Locate the cell with the specified text and output its (X, Y) center coordinate. 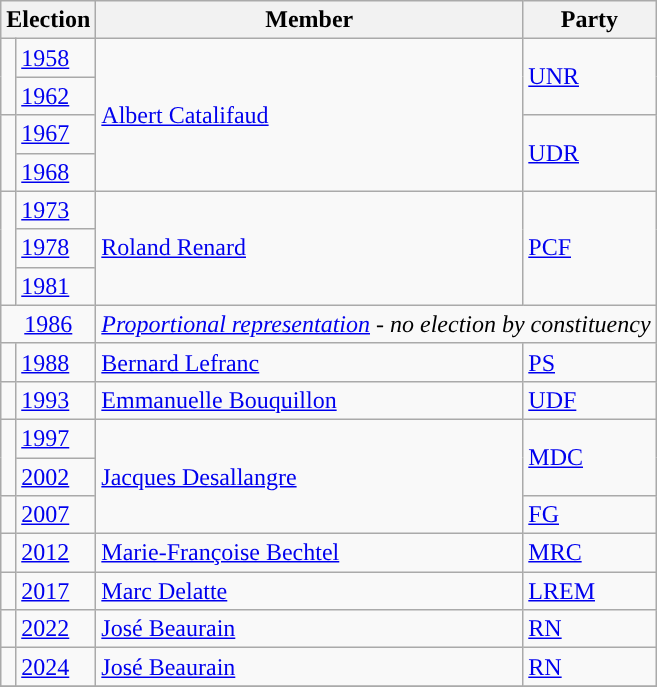
MRC (590, 553)
FG (590, 515)
1997 (56, 438)
PCF (590, 248)
LREM (590, 591)
Emmanuelle Bouquillon (310, 400)
Proportional representation - no election by constituency (376, 324)
Marc Delatte (310, 591)
1958 (56, 58)
Party (590, 20)
Bernard Lefranc (310, 362)
2022 (56, 629)
1988 (56, 362)
UNR (590, 77)
Election (48, 20)
1968 (56, 172)
2024 (56, 667)
2017 (56, 591)
1993 (56, 400)
Member (310, 20)
Roland Renard (310, 248)
2007 (56, 515)
PS (590, 362)
Jacques Desallangre (310, 476)
1986 (48, 324)
2002 (56, 477)
Albert Catalifaud (310, 115)
1967 (56, 134)
1962 (56, 96)
1973 (56, 210)
MDC (590, 457)
2012 (56, 553)
UDR (590, 153)
1978 (56, 248)
1981 (56, 286)
UDF (590, 400)
Marie-Françoise Bechtel (310, 553)
